Identify which cell holds the provided text, then report its [x, y] central coordinate. 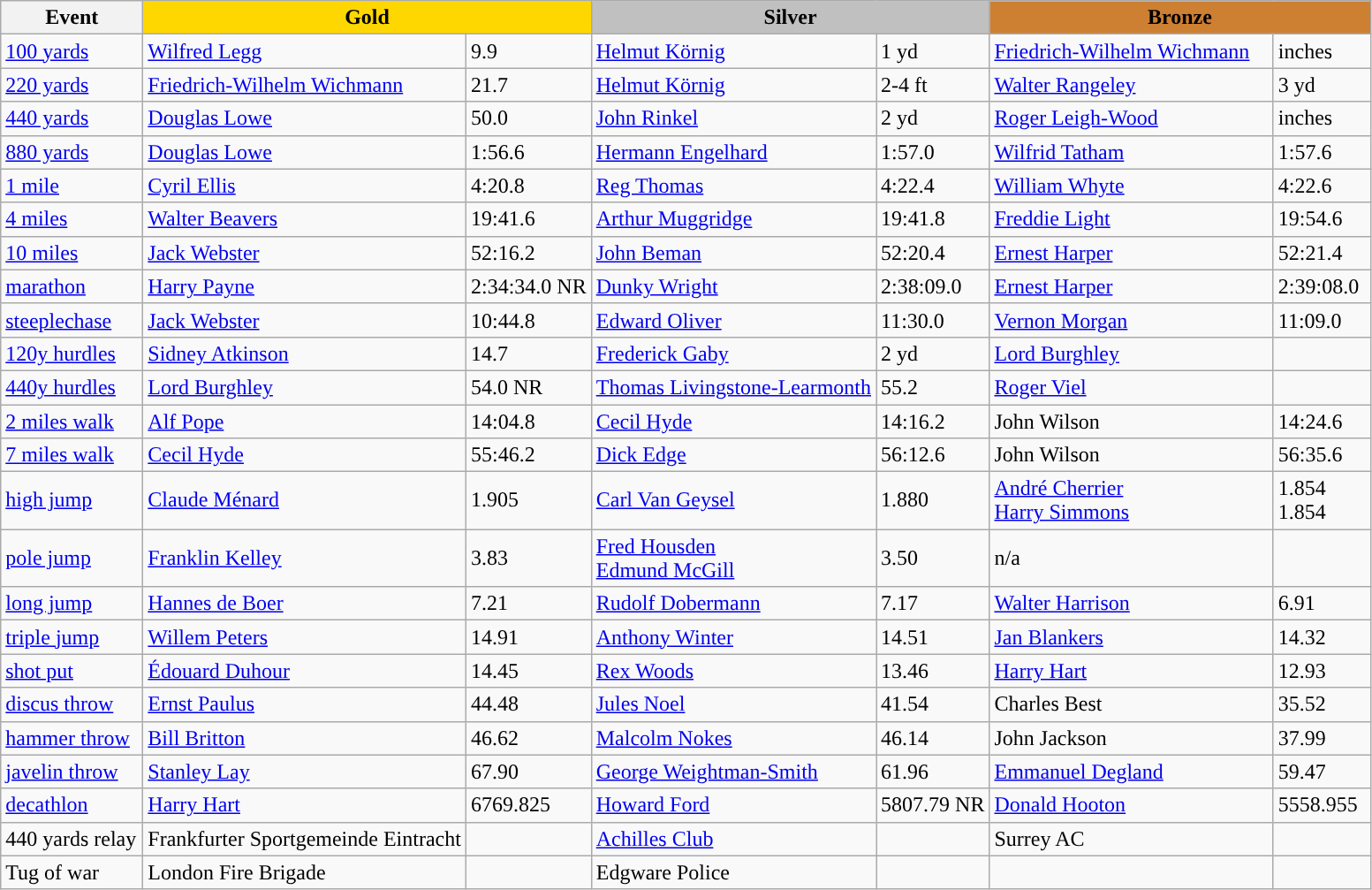
37.99 [1322, 738]
Surrey AC [1131, 839]
19:41.6 [528, 219]
John Beman [733, 253]
Donald Hooton [1131, 805]
4 miles [72, 219]
Roger Leigh-Wood [1131, 118]
1.880 [933, 500]
Dunky Wright [733, 286]
Roger Viel [1131, 387]
11:30.0 [933, 320]
Freddie Light [1131, 219]
shot put [72, 671]
Malcolm Nokes [733, 738]
decathlon [72, 805]
14.45 [528, 671]
44.48 [528, 704]
14.51 [933, 637]
7.21 [528, 604]
pole jump [72, 559]
2 miles walk [72, 422]
5807.79 NR [933, 805]
Stanley Lay [305, 772]
1 yd [933, 51]
46.62 [528, 738]
54.0 NR [528, 387]
Emmanuel Degland [1131, 772]
Charles Best [1131, 704]
19:54.6 [1322, 219]
14.7 [528, 354]
Bill Britton [305, 738]
1.8541.854 [1322, 500]
javelin throw [72, 772]
50.0 [528, 118]
Walter Rangeley [1131, 85]
2:38:09.0 [933, 286]
Arthur Muggridge [733, 219]
Hannes de Boer [305, 604]
discus throw [72, 704]
Walter Harrison [1131, 604]
Vernon Morgan [1131, 320]
7.17 [933, 604]
4:22.4 [933, 186]
14:04.8 [528, 422]
Rudolf Dobermann [733, 604]
marathon [72, 286]
4:22.6 [1322, 186]
10:44.8 [528, 320]
hammer throw [72, 738]
Frankfurter Sportgemeinde Eintracht [305, 839]
Walter Beavers [305, 219]
Dick Edge [733, 455]
14.32 [1322, 637]
3.83 [528, 559]
Willem Peters [305, 637]
Alf Pope [305, 422]
14:24.6 [1322, 422]
Anthony Winter [733, 637]
55:46.2 [528, 455]
Achilles Club [733, 839]
Cyril Ellis [305, 186]
Jules Noel [733, 704]
steeplechase [72, 320]
14:16.2 [933, 422]
Event [72, 18]
William Whyte [1131, 186]
59.47 [1322, 772]
Sidney Atkinson [305, 354]
Gold [368, 18]
Carl Van Geysel [733, 500]
14.91 [528, 637]
12.93 [1322, 671]
Howard Ford [733, 805]
10 miles [72, 253]
Fred Housden Edmund McGill [733, 559]
120y hurdles [72, 354]
56:12.6 [933, 455]
Edgware Police [733, 872]
John Jackson [1131, 738]
André Cherrier Harry Simmons [1131, 500]
1:57.6 [1322, 152]
Wilfred Legg [305, 51]
Edward Oliver [733, 320]
n/a [1131, 559]
67.90 [528, 772]
7 miles walk [72, 455]
2:39:08.0 [1322, 286]
19:41.8 [933, 219]
880 yards [72, 152]
440 yards [72, 118]
Franklin Kelley [305, 559]
55.2 [933, 387]
4:20.8 [528, 186]
35.52 [1322, 704]
Harry Payne [305, 286]
41.54 [933, 704]
5558.955 [1322, 805]
long jump [72, 604]
2:34:34.0 NR [528, 286]
220 yards [72, 85]
440 yards relay [72, 839]
6.91 [1322, 604]
Silver [790, 18]
3 yd [1322, 85]
11:09.0 [1322, 320]
56:35.6 [1322, 455]
Claude Ménard [305, 500]
Wilfrid Tatham [1131, 152]
6769.825 [528, 805]
London Fire Brigade [305, 872]
9.9 [528, 51]
21.7 [528, 85]
Thomas Livingstone-Learmonth [733, 387]
61.96 [933, 772]
Tug of war [72, 872]
Jan Blankers [1131, 637]
1.905 [528, 500]
100 yards [72, 51]
Édouard Duhour [305, 671]
52:20.4 [933, 253]
Frederick Gaby [733, 354]
3.50 [933, 559]
46.14 [933, 738]
high jump [72, 500]
440y hurdles [72, 387]
1:57.0 [933, 152]
triple jump [72, 637]
George Weightman-Smith [733, 772]
Ernst Paulus [305, 704]
2-4 ft [933, 85]
1:56.6 [528, 152]
Bronze [1180, 18]
Rex Woods [733, 671]
Hermann Engelhard [733, 152]
52:21.4 [1322, 253]
John Rinkel [733, 118]
13.46 [933, 671]
1 mile [72, 186]
Reg Thomas [733, 186]
52:16.2 [528, 253]
